Find where the given text appears and provide that cell's center as [x, y] coordinate. 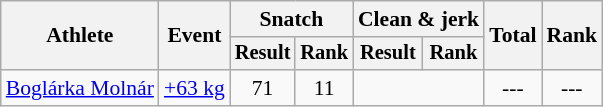
11 [324, 88]
71 [263, 88]
Athlete [80, 36]
Total [512, 36]
+63 kg [194, 88]
Event [194, 36]
Clean & jerk [418, 19]
Boglárka Molnár [80, 88]
Snatch [292, 19]
